Search for the cell housing the specified text and yield its (x, y) center coordinate. 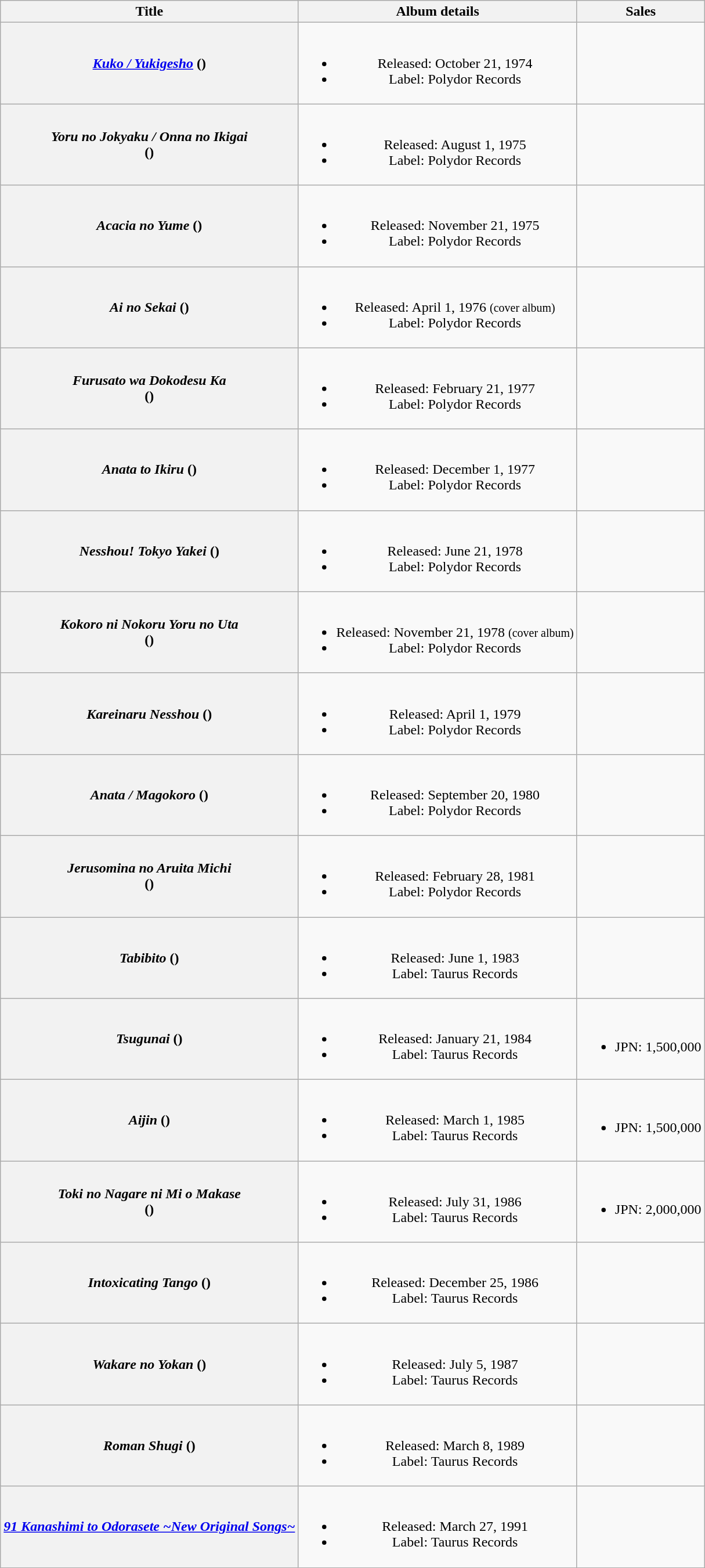
Intoxicating Tango () (150, 1283)
Aijin () (150, 1120)
Album details (438, 12)
Kuko / Yukigesho () (150, 63)
Released: June 1, 1983Label: Taurus Records (438, 958)
Ai no Sekai () (150, 307)
Released: September 20, 1980Label: Polydor Records (438, 795)
91 Kanashimi to Odorasete ~New Original Songs~ (150, 1527)
JPN: 2,000,000 (641, 1202)
Released: March 27, 1991Label: Taurus Records (438, 1527)
Released: November 21, 1975Label: Polydor Records (438, 226)
Yoru no Jokyaku / Onna no Ikigai() (150, 145)
Released: February 21, 1977Label: Polydor Records (438, 388)
Released: July 5, 1987Label: Taurus Records (438, 1364)
Furusato wa Dokodesu Ka() (150, 388)
Kokoro ni Nokoru Yoru no Uta() (150, 632)
Roman Shugi () (150, 1446)
Released: June 21, 1978Label: Polydor Records (438, 551)
Kareinaru Nesshou () (150, 713)
Released: March 1, 1985Label: Taurus Records (438, 1120)
Released: October 21, 1974Label: Polydor Records (438, 63)
Wakare no Yokan () (150, 1364)
Released: February 28, 1981Label: Polydor Records (438, 876)
Released: August 1, 1975Label: Polydor Records (438, 145)
Released: July 31, 1986Label: Taurus Records (438, 1202)
Anata / Magokoro () (150, 795)
Toki no Nagare ni Mi o Makase() (150, 1202)
Released: January 21, 1984Label: Taurus Records (438, 1039)
Jerusomina no Aruita Michi() (150, 876)
Released: March 8, 1989Label: Taurus Records (438, 1446)
Released: December 25, 1986Label: Taurus Records (438, 1283)
Released: December 1, 1977Label: Polydor Records (438, 470)
Tsugunai () (150, 1039)
Sales (641, 12)
Released: April 1, 1976 (cover album)Label: Polydor Records (438, 307)
Acacia no Yume () (150, 226)
Anata to Ikiru () (150, 470)
Title (150, 12)
Released: November 21, 1978 (cover album)Label: Polydor Records (438, 632)
Released: April 1, 1979Label: Polydor Records (438, 713)
Nesshou! Tokyo Yakei () (150, 551)
Tabibito () (150, 958)
